Determine the (x, y) coordinate at the center of the cell enclosing the given text.  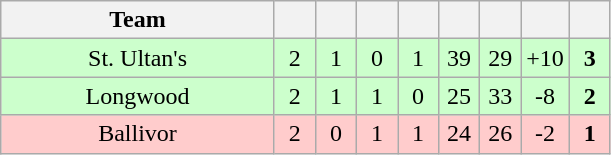
25 (460, 96)
26 (500, 134)
39 (460, 58)
33 (500, 96)
+10 (546, 58)
Ballivor (138, 134)
Team (138, 20)
29 (500, 58)
St. Ultan's (138, 58)
-8 (546, 96)
Longwood (138, 96)
-2 (546, 134)
24 (460, 134)
3 (590, 58)
